Provide the [x, y] coordinate of the cell's center where the given text is located.  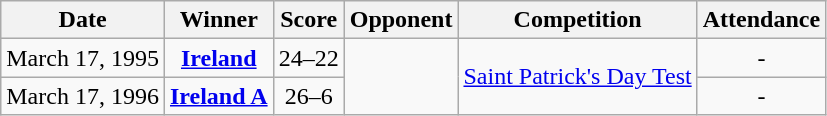
Date [83, 20]
26–6 [308, 96]
Winner [218, 20]
Opponent [401, 20]
24–22 [308, 58]
Ireland [218, 58]
Competition [578, 20]
Saint Patrick's Day Test [578, 77]
Ireland A [218, 96]
March 17, 1995 [83, 58]
Score [308, 20]
Attendance [761, 20]
March 17, 1996 [83, 96]
